Find where the given text appears and provide that cell's center as [X, Y] coordinate. 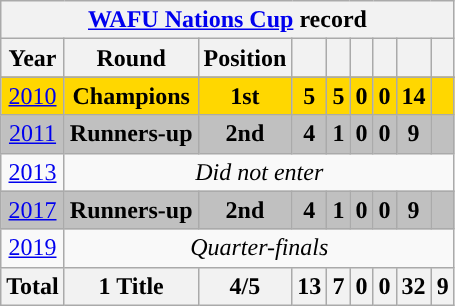
2017 [33, 210]
Quarter-finals [259, 248]
2013 [33, 172]
WAFU Nations Cup record [228, 20]
32 [414, 286]
Position [245, 58]
Did not enter [259, 172]
2019 [33, 248]
Round [131, 58]
Champions [131, 96]
14 [414, 96]
Total [33, 286]
4/5 [245, 286]
2010 [33, 96]
2011 [33, 134]
7 [338, 286]
1st [245, 96]
1 Title [131, 286]
Year [33, 58]
13 [310, 286]
